Find where the given text appears and provide that cell's center as (X, Y) coordinate. 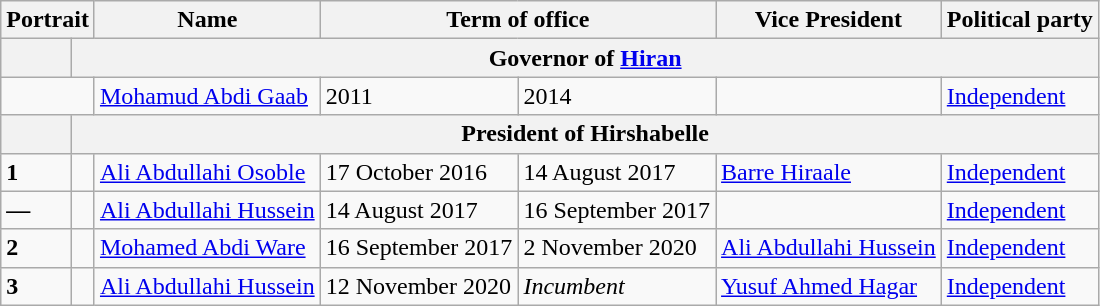
Mohamud Abdi Gaab (207, 96)
— (36, 210)
Governor of Hiran (585, 58)
1 (36, 172)
2014 (617, 96)
President of Hirshabelle (585, 134)
Incumbent (617, 286)
Portrait (48, 20)
12 November 2020 (419, 286)
Barre Hiraale (829, 172)
Political party (1020, 20)
3 (36, 286)
Vice President (829, 20)
2 (36, 248)
2011 (419, 96)
17 October 2016 (419, 172)
Mohamed Abdi Ware (207, 248)
2 November 2020 (617, 248)
Ali Abdullahi Osoble (207, 172)
Yusuf Ahmed Hagar (829, 286)
Name (207, 20)
Term of office (518, 20)
